Return (x, y) of the center of cell containing provided text 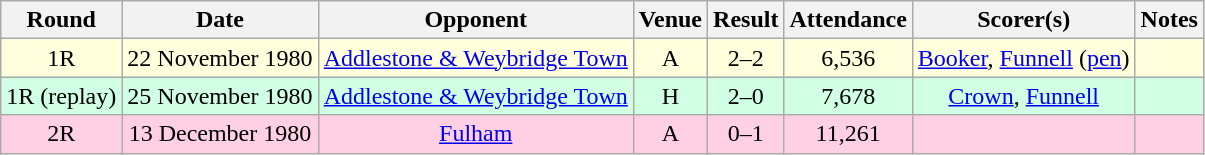
22 November 1980 (220, 58)
2–2 (746, 58)
Date (220, 20)
6,536 (848, 58)
Crown, Funnell (1024, 96)
Attendance (848, 20)
1R (62, 58)
25 November 1980 (220, 96)
13 December 1980 (220, 134)
Result (746, 20)
H (670, 96)
2–0 (746, 96)
11,261 (848, 134)
Fulham (476, 134)
Booker, Funnell (pen) (1024, 58)
Notes (1169, 20)
2R (62, 134)
Venue (670, 20)
Opponent (476, 20)
Scorer(s) (1024, 20)
7,678 (848, 96)
1R (replay) (62, 96)
0–1 (746, 134)
Round (62, 20)
